Locate the cell with the specified text and output its [x, y] center coordinate. 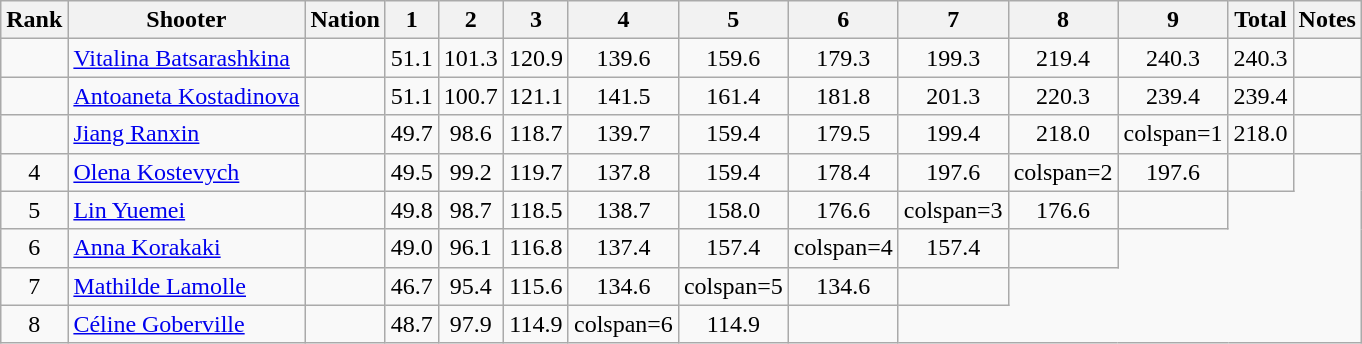
199.3 [953, 58]
1 [412, 20]
colspan=3 [953, 210]
118.5 [536, 210]
201.3 [953, 96]
179.5 [843, 134]
49.0 [412, 248]
Nation [345, 20]
159.6 [733, 58]
139.7 [623, 134]
161.4 [733, 96]
158.0 [733, 210]
48.7 [412, 324]
120.9 [536, 58]
colspan=5 [733, 286]
137.4 [623, 248]
Rank [34, 20]
Total [1260, 20]
96.1 [470, 248]
178.4 [843, 172]
141.5 [623, 96]
Antoaneta Kostadinova [186, 96]
119.7 [536, 172]
219.4 [1063, 58]
98.7 [470, 210]
199.4 [953, 134]
3 [536, 20]
2 [470, 20]
118.7 [536, 134]
colspan=2 [1063, 172]
49.8 [412, 210]
colspan=4 [843, 248]
colspan=6 [623, 324]
Shooter [186, 20]
101.3 [470, 58]
Mathilde Lamolle [186, 286]
115.6 [536, 286]
46.7 [412, 286]
97.9 [470, 324]
181.8 [843, 96]
49.7 [412, 134]
95.4 [470, 286]
137.8 [623, 172]
Lin Yuemei [186, 210]
Notes [1327, 20]
Jiang Ranxin [186, 134]
Anna Korakaki [186, 248]
Céline Goberville [186, 324]
220.3 [1063, 96]
121.1 [536, 96]
9 [1173, 20]
Olena Kostevych [186, 172]
139.6 [623, 58]
49.5 [412, 172]
colspan=1 [1173, 134]
116.8 [536, 248]
100.7 [470, 96]
Vitalina Batsarashkina [186, 58]
138.7 [623, 210]
99.2 [470, 172]
179.3 [843, 58]
98.6 [470, 134]
